Detect which cell encompasses the target text, then output its (x, y) center coordinate. 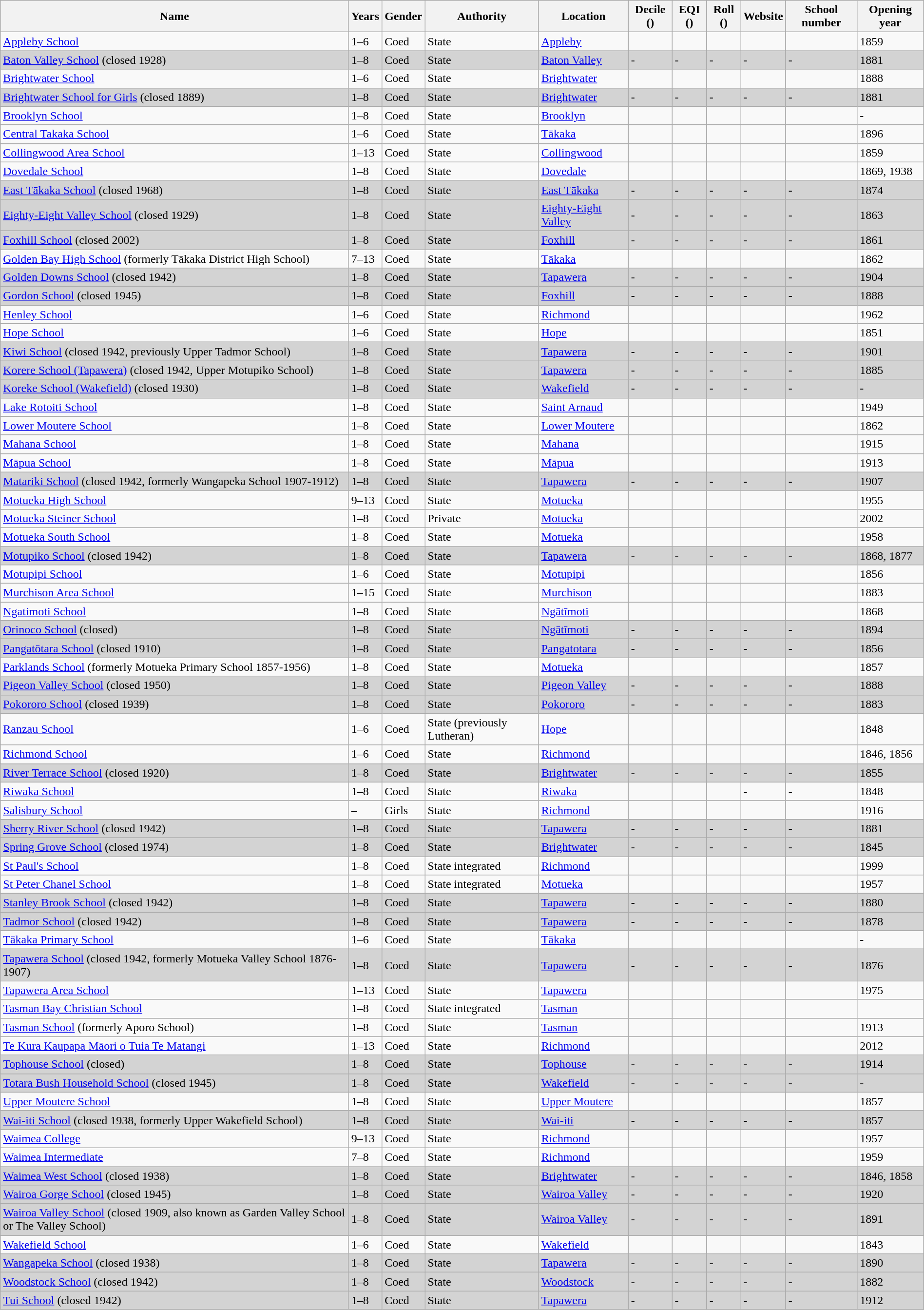
1920 (891, 1194)
Te Kura Kaupapa Māori o Tuia Te Matangi (174, 1046)
7–8 (365, 1157)
Girls (404, 810)
1894 (891, 630)
Sherry River School (closed 1942) (174, 828)
1878 (891, 921)
Wai-iti School (closed 1938, formerly Upper Wakefield School) (174, 1120)
1904 (891, 277)
Waimea College (174, 1138)
Spring Grove School (closed 1974) (174, 847)
Collingwood Area School (174, 153)
1846, 1858 (891, 1175)
Tui School (closed 1942) (174, 1300)
Māpua School (174, 463)
1958 (891, 537)
Central Takaka School (174, 134)
Pigeon Valley (583, 685)
St Peter Chanel School (174, 884)
Motupipi School (174, 574)
2012 (891, 1046)
Parklands School (formerly Motueka Primary School 1857-1956) (174, 667)
Tapawera Area School (174, 990)
Dovedale (583, 171)
Upper Moutere School (174, 1101)
Brightwater School (174, 78)
Private (481, 518)
Decile () (650, 17)
Māpua (583, 463)
Baton Valley School (closed 1928) (174, 60)
1955 (891, 500)
Lower Moutere (583, 426)
Stanley Brook School (closed 1942) (174, 903)
Location (583, 17)
1882 (891, 1282)
Kiwi School (closed 1942, previously Upper Tadmor School) (174, 352)
Mahana School (174, 444)
Motupiko School (closed 1942) (174, 555)
Brightwater School for Girls (closed 1889) (174, 97)
1869, 1938 (891, 171)
– (365, 810)
Woodstock (583, 1282)
Orinoco School (closed) (174, 630)
1843 (891, 1245)
Pangatotara (583, 648)
1880 (891, 903)
Tasman School (formerly Aporo School) (174, 1027)
2002 (891, 518)
Baton Valley (583, 60)
1863 (891, 215)
EQI () (689, 17)
Eighty-Eight Valley (583, 215)
1949 (891, 407)
Ngatimoti School (174, 611)
Woodstock School (closed 1942) (174, 1282)
1916 (891, 810)
Brooklyn (583, 116)
Appleby (583, 41)
1962 (891, 314)
Waimea West School (closed 1938) (174, 1175)
Tapawera School (closed 1942, formerly Motueka Valley School 1876-1907) (174, 965)
1868 (891, 611)
Murchison Area School (174, 593)
Waimea Intermediate (174, 1157)
Foxhill School (closed 2002) (174, 240)
Matariki School (closed 1942, formerly Wangapeka School 1907-1912) (174, 481)
State (previously Lutheran) (481, 729)
Salisbury School (174, 810)
Authority (481, 17)
Gordon School (closed 1945) (174, 296)
Totara Bush Household School (closed 1945) (174, 1083)
1890 (891, 1263)
Murchison (583, 593)
Tadmor School (closed 1942) (174, 921)
East Tākaka School (closed 1968) (174, 190)
Lake Rotoiti School (174, 407)
Pokororo (583, 704)
Saint Arnaud (583, 407)
1846, 1856 (891, 754)
Koreke School (Wakefield) (closed 1930) (174, 389)
Motupipi (583, 574)
Upper Moutere (583, 1101)
Wakefield School (174, 1245)
1912 (891, 1300)
Wairoa Gorge School (closed 1945) (174, 1194)
Collingwood (583, 153)
Korere School (Tapawera) (closed 1942, Upper Motupiko School) (174, 370)
Riwaka (583, 791)
1874 (891, 190)
1999 (891, 865)
Lower Moutere School (174, 426)
Gender (404, 17)
Website (763, 17)
Tophouse (583, 1064)
Golden Downs School (closed 1942) (174, 277)
Ranzau School (174, 729)
Richmond School (174, 754)
1868, 1877 (891, 555)
Pigeon Valley School (closed 1950) (174, 685)
St Paul's School (174, 865)
1861 (891, 240)
1851 (891, 333)
Tākaka Primary School (174, 940)
Eighty-Eight Valley School (closed 1929) (174, 215)
1907 (891, 481)
Mahana (583, 444)
Wairoa Valley School (closed 1909, also known as Garden Valley School or The Valley School) (174, 1220)
1845 (891, 847)
1891 (891, 1220)
1959 (891, 1157)
Golden Bay High School (formerly Tākaka District High School) (174, 259)
1975 (891, 990)
Motueka South School (174, 537)
1901 (891, 352)
Name (174, 17)
Brooklyn School (174, 116)
Opening year (891, 17)
East Tākaka (583, 190)
7–13 (365, 259)
Motueka High School (174, 500)
Dovedale School (174, 171)
Years (365, 17)
1885 (891, 370)
Tophouse School (closed) (174, 1064)
1914 (891, 1064)
River Terrace School (closed 1920) (174, 773)
Motueka Steiner School (174, 518)
Riwaka School (174, 791)
Hope School (174, 333)
Pokororo School (closed 1939) (174, 704)
Roll () (724, 17)
1915 (891, 444)
Wangapeka School (closed 1938) (174, 1263)
1896 (891, 134)
Tasman Bay Christian School (174, 1009)
Pangatōtara School (closed 1910) (174, 648)
1855 (891, 773)
Appleby School (174, 41)
1876 (891, 965)
1–15 (365, 593)
Henley School (174, 314)
Wai-iti (583, 1120)
School number (821, 17)
